From the cell containing the given text, extract its center point as [x, y] coordinate. 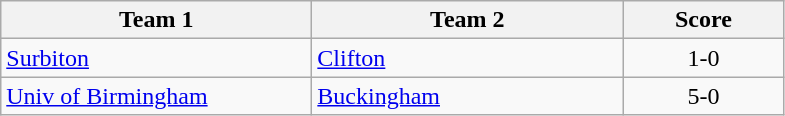
Surbiton [156, 58]
1-0 [704, 58]
Clifton [468, 58]
Buckingham [468, 96]
Team 2 [468, 20]
Univ of Birmingham [156, 96]
Score [704, 20]
Team 1 [156, 20]
5-0 [704, 96]
